Extract the (X, Y) coordinate from the center of the cell holding the provided text.  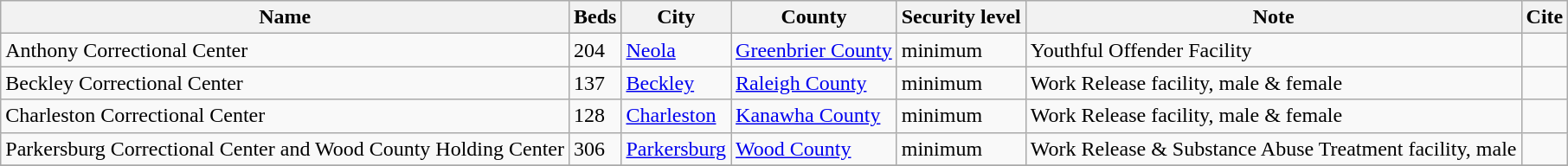
County (814, 17)
Greenbrier County (814, 50)
Wood County (814, 149)
Anthony Correctional Center (286, 50)
Kanawha County (814, 116)
306 (595, 149)
Youthful Offender Facility (1274, 50)
Parkersburg (677, 149)
Beds (595, 17)
Charleston Correctional Center (286, 116)
City (677, 17)
Cite (1545, 17)
Parkersburg Correctional Center and Wood County Holding Center (286, 149)
Charleston (677, 116)
204 (595, 50)
Neola (677, 50)
Note (1274, 17)
Security level (961, 17)
Raleigh County (814, 83)
Beckley (677, 83)
128 (595, 116)
137 (595, 83)
Name (286, 17)
Beckley Correctional Center (286, 83)
Work Release & Substance Abuse Treatment facility, male (1274, 149)
